Return the (x, y) coordinate for the center point of the cell that contains the specified text.  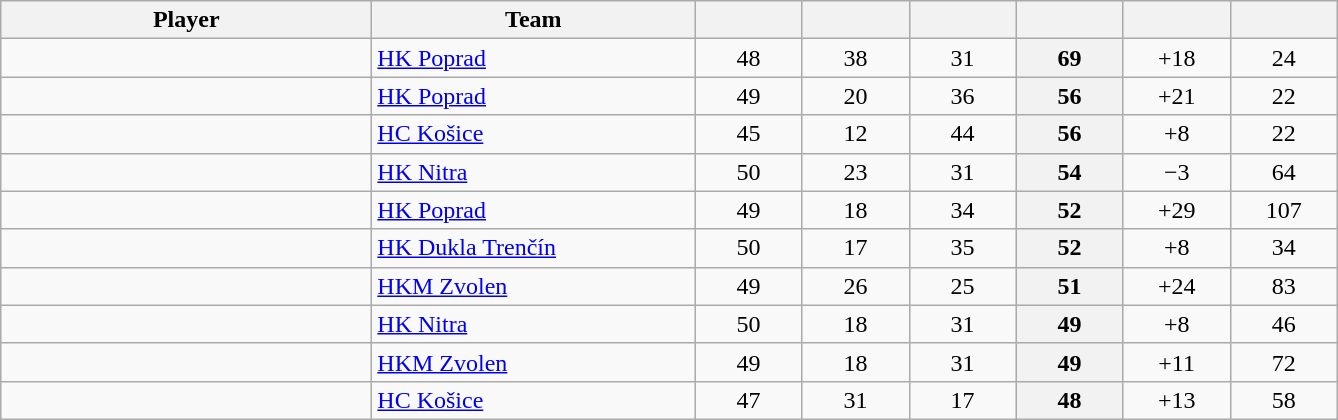
45 (748, 134)
+11 (1176, 362)
25 (962, 286)
83 (1284, 286)
72 (1284, 362)
46 (1284, 324)
23 (856, 172)
+24 (1176, 286)
12 (856, 134)
24 (1284, 58)
69 (1070, 58)
47 (748, 400)
20 (856, 96)
54 (1070, 172)
HK Dukla Trenčín (534, 248)
+18 (1176, 58)
58 (1284, 400)
−3 (1176, 172)
35 (962, 248)
Player (186, 20)
44 (962, 134)
Team (534, 20)
+29 (1176, 210)
26 (856, 286)
51 (1070, 286)
+21 (1176, 96)
64 (1284, 172)
36 (962, 96)
+13 (1176, 400)
38 (856, 58)
107 (1284, 210)
